Find where the given text appears and provide that cell's center as [X, Y] coordinate. 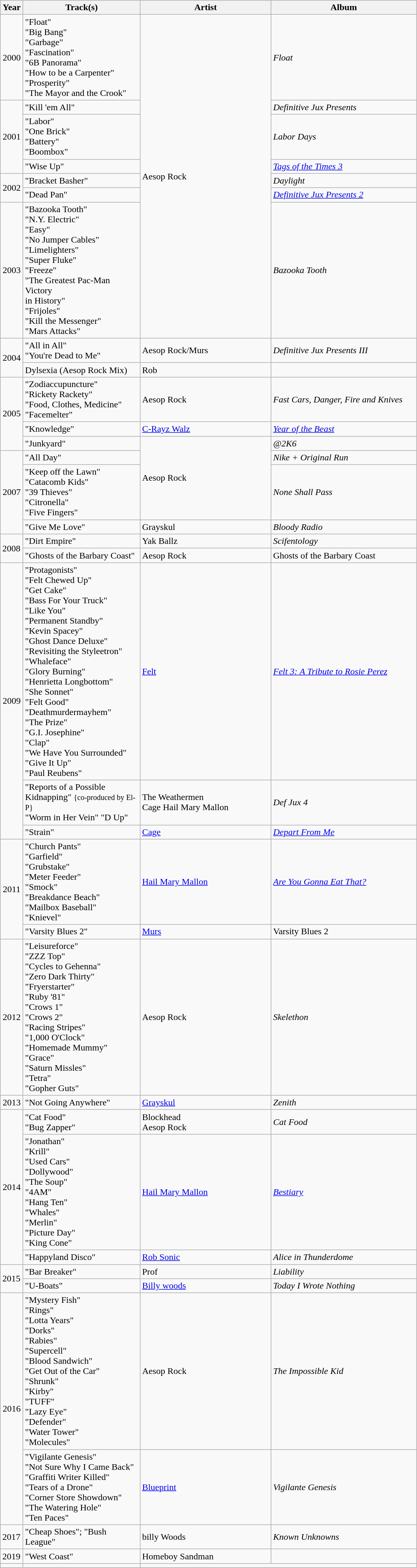
Yak Ballz [205, 541]
"Kill 'em All" [81, 107]
"Varsity Blues 2" [81, 932]
"Wise Up" [81, 166]
"Labor""One Brick""Battery""Boombox" [81, 137]
"Junkyard" [81, 443]
Definitive Jux Presents III [344, 351]
"All Day" [81, 458]
"Knowledge" [81, 429]
Murs [205, 932]
Track(s) [81, 8]
Vigilante Genesis [344, 1487]
2007 [12, 492]
Felt [205, 671]
Definitive Jux Presents [344, 107]
"Strain" [81, 832]
Rob Sonic [205, 1257]
"Keep off the Lawn""Catacomb Kids""39 Thieves""Citronella""Five Fingers" [81, 492]
2011 [12, 889]
Prof [205, 1272]
"Cat Food""Bug Zapper" [81, 1122]
Labor Days [344, 137]
Are You Gonna Eat That? [344, 882]
@2K6 [344, 443]
"Dead Pan" [81, 195]
Cage [205, 832]
"U-Boats" [81, 1286]
"Bracket Basher" [81, 181]
Rob [205, 370]
2016 [12, 1409]
2014 [12, 1187]
"Happyland Disco" [81, 1257]
Def Jux 4 [344, 803]
2003 [12, 270]
2019 [12, 1556]
Billy woods [205, 1286]
2017 [12, 1537]
2002 [12, 188]
Known Unknowns [344, 1537]
2013 [12, 1102]
"Bar Breaker" [81, 1272]
Zenith [344, 1102]
Bloody Radio [344, 527]
2004 [12, 357]
Blueprint [205, 1487]
Aesop Rock/Murs [205, 351]
2000 [12, 57]
Felt 3: A Tribute to Rosie Perez [344, 671]
2001 [12, 137]
Bazooka Tooth [344, 270]
2009 [12, 701]
Tags of the Times 3 [344, 166]
"Vigilante Genesis""Not Sure Why I Came Back""Graffiti Writer Killed""Tears of a Drone""Corner Store Showdown""The Watering Hole""Ten Paces" [81, 1487]
BlockheadAesop Rock [205, 1122]
"Ghosts of the Barbary Coast" [81, 556]
Cat Food [344, 1122]
Daylight [344, 181]
"Not Going Anywhere" [81, 1102]
Skelethon [344, 1017]
Album [344, 8]
Varsity Blues 2 [344, 932]
2015 [12, 1279]
Nike + Original Run [344, 458]
"West Coast" [81, 1556]
"Cheap Shoes"; "Bush League" [81, 1537]
Ghosts of the Barbary Coast [344, 556]
billy Woods [205, 1537]
C-Rayz Walz [205, 429]
2008 [12, 548]
Year of the Beast [344, 429]
Depart From Me [344, 832]
"Reports of a Possible Kidnapping" {co-produced by El-P}"Worm in Her Vein" "D Up" [81, 803]
Homeboy Sandman [205, 1556]
Alice in Thunderdome [344, 1257]
Scifentology [344, 541]
The WeathermenCage Hail Mary Mallon [205, 803]
2012 [12, 1017]
"Church Pants""Garfield""Grubstake""Meter Feeder""Smock""Breakdance Beach""Mailbox Baseball""Knievel" [81, 882]
Liability [344, 1272]
"Zodiaccupuncture""Rickety Rackety""Food, Clothes, Medicine""Facemelter" [81, 399]
"All in All""You're Dead to Me" [81, 351]
The Impossible Kid [344, 1371]
Float [344, 57]
"Float""Big Bang""Garbage""Fascination""6B Panorama""How to be a Carpenter""Prosperity""The Mayor and the Crook" [81, 57]
"Give Me Love" [81, 527]
2005 [12, 414]
Fast Cars, Danger, Fire and Knives [344, 399]
"Dirt Empire" [81, 541]
Today I Wrote Nothing [344, 1286]
None Shall Pass [344, 492]
Artist [205, 8]
Dylsexia (Aesop Rock Mix) [81, 370]
"Jonathan""Krill""Used Cars""Dollywood""The Soup""4AM""Hang Ten""Whales""Merlin""Picture Day""King Cone" [81, 1192]
Bestiary [344, 1192]
Year [12, 8]
Definitive Jux Presents 2 [344, 195]
